Extract the [x, y] coordinate from the center of the cell holding the provided text.  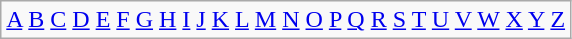
A B C D E F G H I J K L M N O P Q R S T U V W X Y Z [286, 20]
